Find where the given text appears and provide that cell's center as [x, y] coordinate. 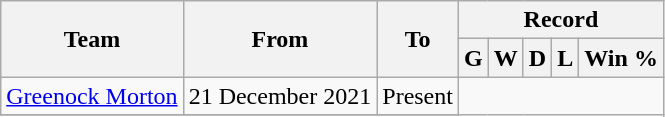
Greenock Morton [92, 96]
Team [92, 39]
L [566, 58]
21 December 2021 [280, 96]
Present [418, 96]
To [418, 39]
W [506, 58]
G [473, 58]
Record [560, 20]
D [537, 58]
Win % [622, 58]
From [280, 39]
